Capture the cell that displays the provided text and extract its [X, Y] central coordinate. 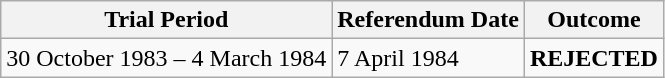
7 April 1984 [428, 58]
30 October 1983 – 4 March 1984 [166, 58]
REJECTED [594, 58]
Outcome [594, 20]
Referendum Date [428, 20]
Trial Period [166, 20]
